Extract the [x, y] coordinate from the center of the cell holding the provided text.  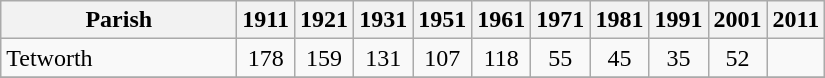
2001 [738, 20]
1911 [266, 20]
131 [384, 58]
1991 [678, 20]
45 [620, 58]
55 [560, 58]
52 [738, 58]
1931 [384, 20]
2011 [796, 20]
159 [324, 58]
178 [266, 58]
118 [502, 58]
1971 [560, 20]
107 [442, 58]
1921 [324, 20]
1951 [442, 20]
35 [678, 58]
Tetworth [119, 58]
1961 [502, 20]
Parish [119, 20]
1981 [620, 20]
